Scan for the cell matching the given text and deliver its (x, y) coordinate at center. 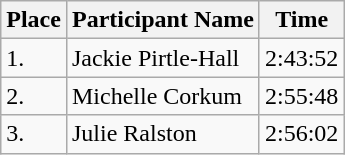
Participant Name (162, 20)
Jackie Pirtle-Hall (162, 58)
2:56:02 (301, 134)
3. (34, 134)
Julie Ralston (162, 134)
Place (34, 20)
2:43:52 (301, 58)
Time (301, 20)
2:55:48 (301, 96)
2. (34, 96)
Michelle Corkum (162, 96)
1. (34, 58)
